Scan for the cell matching the given text and deliver its [X, Y] coordinate at center. 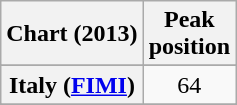
64 [189, 85]
Italy (FIMI) [72, 85]
Chart (2013) [72, 34]
Peakposition [189, 34]
